Determine the [x, y] coordinate at the center of the cell enclosing the given text.  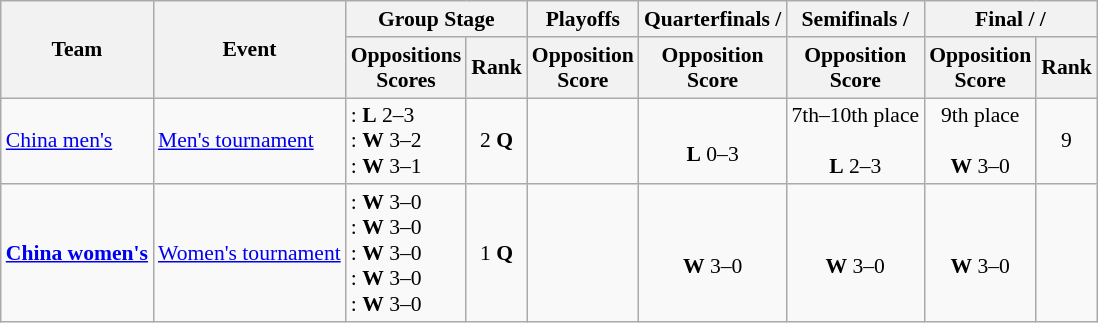
7th–10th place L 2–3 [855, 142]
China men's [77, 142]
1 Q [496, 254]
China women's [77, 254]
L 0–3 [712, 142]
Final / / [1010, 19]
Quarterfinals / [712, 19]
Group Stage [436, 19]
2 Q [496, 142]
Playoffs [583, 19]
Event [250, 50]
: W 3–0: W 3–0: W 3–0: W 3–0: W 3–0 [406, 254]
Semifinals / [855, 19]
: L 2–3: W 3–2: W 3–1 [406, 142]
9 [1066, 142]
Team [77, 50]
Women's tournament [250, 254]
OppositionsScores [406, 68]
9th place W 3–0 [980, 142]
Men's tournament [250, 142]
